From the cell containing the given text, extract its center point as [X, Y] coordinate. 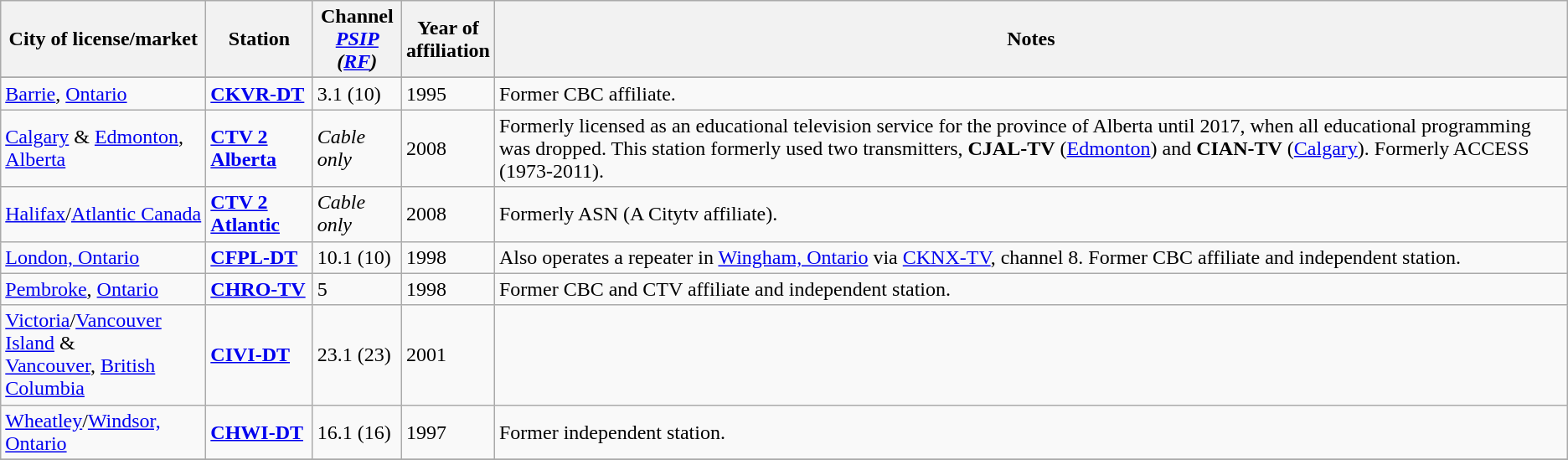
CHRO-TV [260, 289]
16.1 (16) [357, 432]
10.1 (10) [357, 257]
City of license/market [104, 39]
London, Ontario [104, 257]
Pembroke, Ontario [104, 289]
CIVI-DT [260, 355]
3.1 (10) [357, 94]
Also operates a repeater in Wingham, Ontario via CKNX-TV, channel 8. Former CBC affiliate and independent station. [1030, 257]
Formerly ASN (A Citytv affiliate). [1030, 214]
CFPL-DT [260, 257]
2001 [447, 355]
ChannelPSIP (RF) [357, 39]
Year ofaffiliation [447, 39]
CKVR-DT [260, 94]
Barrie, Ontario [104, 94]
Victoria/Vancouver Island &Vancouver, British Columbia [104, 355]
CTV 2 Atlantic [260, 214]
5 [357, 289]
Calgary & Edmonton, Alberta [104, 148]
Wheatley/Windsor, Ontario [104, 432]
Halifax/Atlantic Canada [104, 214]
Former CBC and CTV affiliate and independent station. [1030, 289]
Notes [1030, 39]
CTV 2 Alberta [260, 148]
Former CBC affiliate. [1030, 94]
23.1 (23) [357, 355]
1997 [447, 432]
Former independent station. [1030, 432]
Station [260, 39]
1995 [447, 94]
CHWI-DT [260, 432]
